For the text-containing cell, return its midpoint in [X, Y] coordinate format. 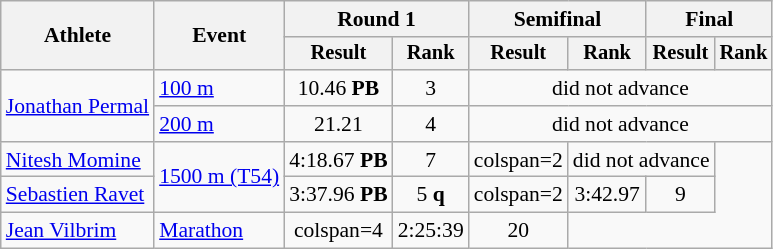
Semifinal [558, 19]
Event [219, 36]
Jean Vilbrim [78, 231]
3:42.97 [608, 195]
colspan=4 [338, 231]
3 [431, 88]
21.21 [338, 124]
Final [709, 19]
7 [431, 160]
Marathon [219, 231]
3:37.96 PB [338, 195]
5 q [431, 195]
4:18.67 PB [338, 160]
20 [518, 231]
200 m [219, 124]
Nitesh Momine [78, 160]
Athlete [78, 36]
2:25:39 [431, 231]
10.46 PB [338, 88]
1500 m (T54) [219, 178]
Sebastien Ravet [78, 195]
4 [431, 124]
9 [680, 195]
Round 1 [376, 19]
Jonathan Permal [78, 106]
100 m [219, 88]
